Output the [X, Y] coordinate of the center of the cell containing the given text.  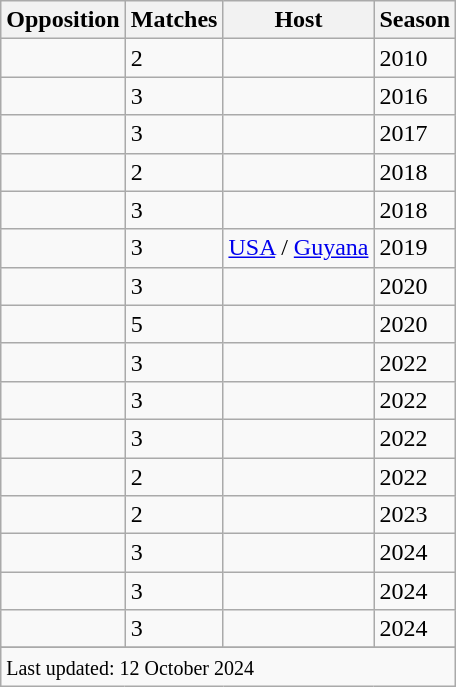
2023 [415, 515]
Matches [174, 20]
Opposition [63, 20]
2010 [415, 58]
Last updated: 12 October 2024 [228, 667]
2017 [415, 134]
USA / Guyana [298, 248]
2016 [415, 96]
Season [415, 20]
2019 [415, 248]
Host [298, 20]
5 [174, 324]
